Find where the given text appears and provide that cell's center as [x, y] coordinate. 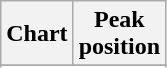
Chart [37, 34]
Peakposition [119, 34]
